Output the (X, Y) coordinate of the center of the cell containing the given text.  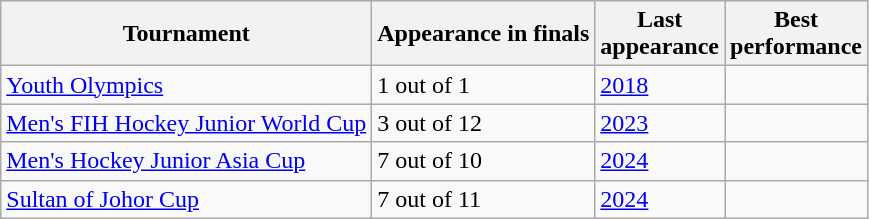
3 out of 12 (484, 123)
Men's FIH Hockey Junior World Cup (186, 123)
2023 (660, 123)
7 out of 10 (484, 161)
2018 (660, 85)
Lastappearance (660, 34)
Bestperformance (796, 34)
1 out of 1 (484, 85)
Men's Hockey Junior Asia Cup (186, 161)
Appearance in finals (484, 34)
Sultan of Johor Cup (186, 199)
7 out of 11 (484, 199)
Youth Olympics (186, 85)
Tournament (186, 34)
